Extract the (x, y) coordinate from the center of the cell holding the provided text.  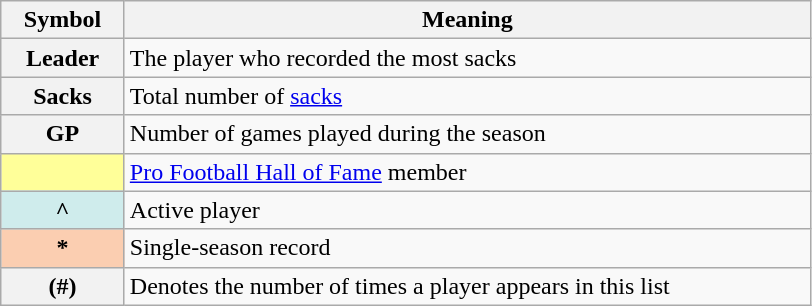
Denotes the number of times a player appears in this list (467, 286)
(#) (63, 286)
Active player (467, 210)
Leader (63, 58)
Single-season record (467, 248)
Sacks (63, 96)
Total number of sacks (467, 96)
Symbol (63, 20)
^ (63, 210)
* (63, 248)
Pro Football Hall of Fame member (467, 172)
Number of games played during the season (467, 134)
The player who recorded the most sacks (467, 58)
Meaning (467, 20)
GP (63, 134)
